From the cell containing the given text, extract its center point as (X, Y) coordinate. 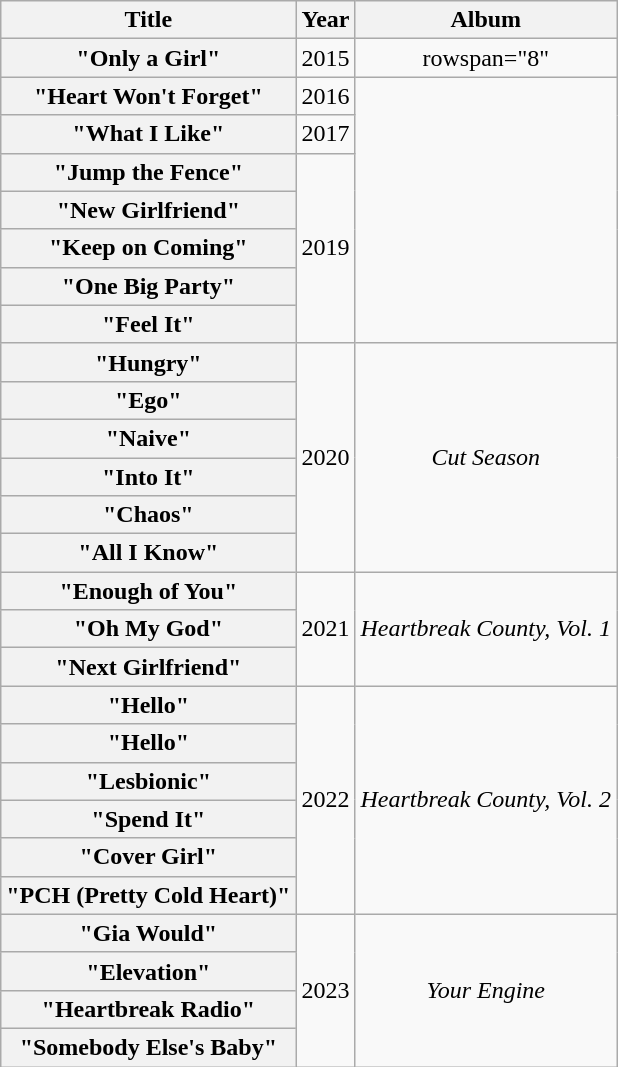
Cut Season (486, 457)
Year (326, 20)
"Into It" (148, 477)
"Naive" (148, 438)
Title (148, 20)
"Heart Won't Forget" (148, 96)
rowspan="8" (486, 58)
"Cover Girl" (148, 857)
"Spend It" (148, 819)
Heartbreak County, Vol. 1 (486, 629)
"Enough of You" (148, 591)
"Heartbreak Radio" (148, 1009)
Your Engine (486, 990)
"Oh My God" (148, 629)
2021 (326, 629)
"Hungry" (148, 362)
2017 (326, 134)
"Feel It" (148, 324)
"Lesbionic" (148, 781)
"Next Girlfriend" (148, 667)
2022 (326, 800)
"New Girlfriend" (148, 210)
"One Big Party" (148, 286)
"PCH (Pretty Cold Heart)" (148, 895)
2020 (326, 457)
Heartbreak County, Vol. 2 (486, 800)
"Keep on Coming" (148, 248)
"All I Know" (148, 553)
"Gia Would" (148, 933)
2023 (326, 990)
"What I Like" (148, 134)
2019 (326, 248)
Album (486, 20)
2015 (326, 58)
"Ego" (148, 400)
"Only a Girl" (148, 58)
"Jump the Fence" (148, 172)
"Somebody Else's Baby" (148, 1047)
2016 (326, 96)
"Elevation" (148, 971)
"Chaos" (148, 515)
